Search for the cell housing the specified text and yield its (X, Y) center coordinate. 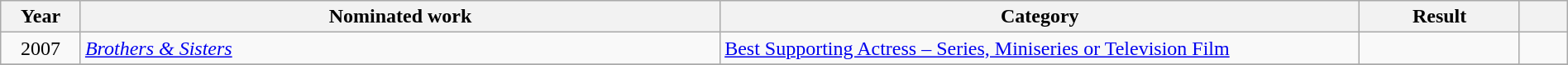
Result (1439, 17)
Best Supporting Actress – Series, Miniseries or Television Film (1040, 48)
Nominated work (400, 17)
2007 (41, 48)
Category (1040, 17)
Brothers & Sisters (400, 48)
Year (41, 17)
